Scan for the cell matching the given text and deliver its [x, y] coordinate at center. 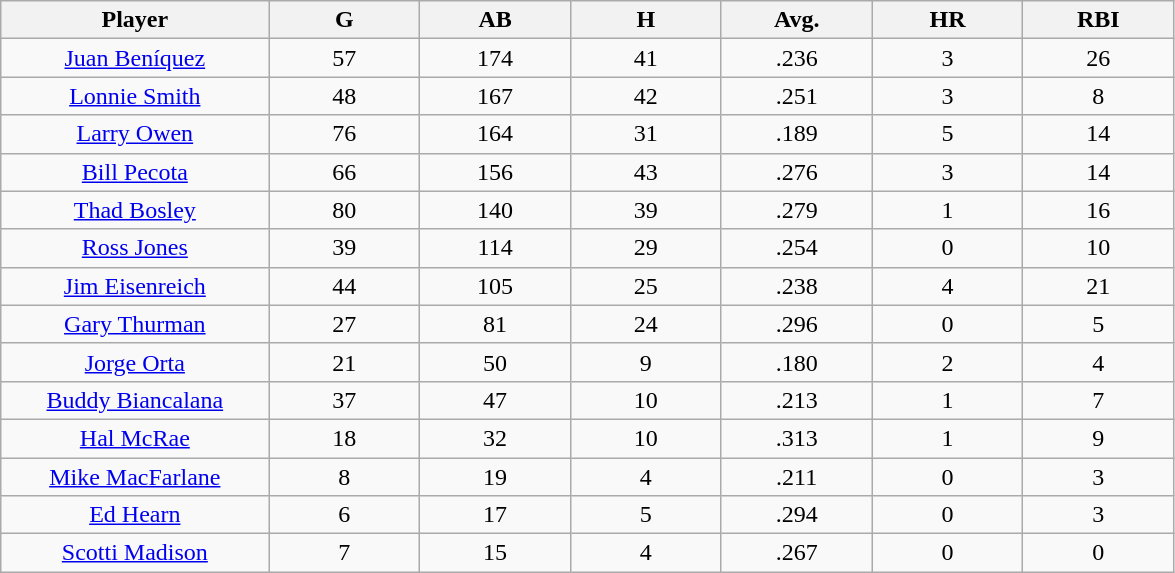
HR [948, 20]
48 [344, 96]
174 [496, 58]
.213 [796, 400]
.254 [796, 248]
.279 [796, 210]
2 [948, 362]
Player [135, 20]
.189 [796, 134]
15 [496, 553]
Lonnie Smith [135, 96]
Ed Hearn [135, 515]
Bill Pecota [135, 172]
.296 [796, 324]
Mike MacFarlane [135, 477]
Jorge Orta [135, 362]
.313 [796, 438]
41 [646, 58]
80 [344, 210]
140 [496, 210]
43 [646, 172]
.267 [796, 553]
RBI [1098, 20]
G [344, 20]
.238 [796, 286]
66 [344, 172]
19 [496, 477]
AB [496, 20]
81 [496, 324]
.276 [796, 172]
Jim Eisenreich [135, 286]
31 [646, 134]
29 [646, 248]
105 [496, 286]
Hal McRae [135, 438]
27 [344, 324]
156 [496, 172]
164 [496, 134]
Juan Beníquez [135, 58]
.211 [796, 477]
37 [344, 400]
50 [496, 362]
57 [344, 58]
Scotti Madison [135, 553]
76 [344, 134]
.251 [796, 96]
.236 [796, 58]
.180 [796, 362]
26 [1098, 58]
Buddy Biancalana [135, 400]
.294 [796, 515]
Avg. [796, 20]
44 [344, 286]
Ross Jones [135, 248]
16 [1098, 210]
Larry Owen [135, 134]
18 [344, 438]
114 [496, 248]
17 [496, 515]
167 [496, 96]
6 [344, 515]
Thad Bosley [135, 210]
H [646, 20]
25 [646, 286]
47 [496, 400]
Gary Thurman [135, 324]
32 [496, 438]
24 [646, 324]
42 [646, 96]
